Capture the cell that displays the provided text and extract its [x, y] central coordinate. 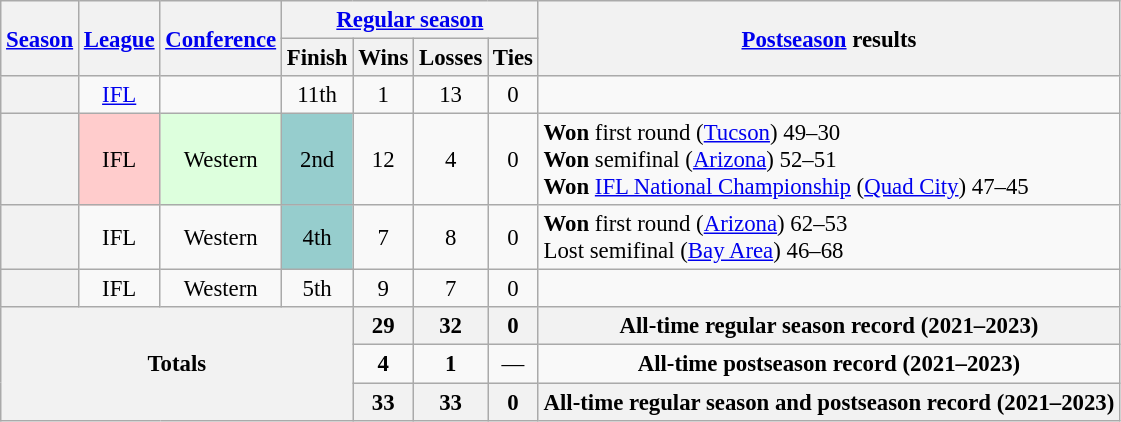
Season [40, 38]
Won first round (Arizona) 62–53Lost semifinal (Bay Area) 46–68 [828, 238]
9 [384, 289]
— [514, 364]
All-time regular season and postseason record (2021–2023) [828, 402]
13 [451, 95]
Regular season [410, 20]
8 [451, 238]
4th [316, 238]
Won first round (Tucson) 49–30Won semifinal (Arizona) 52–51Won IFL National Championship (Quad City) 47–45 [828, 160]
5th [316, 289]
All-time regular season record (2021–2023) [828, 327]
11th [316, 95]
All-time postseason record (2021–2023) [828, 364]
Postseason results [828, 38]
2nd [316, 160]
29 [384, 327]
12 [384, 160]
Totals [177, 364]
Conference [221, 38]
Wins [384, 58]
Losses [451, 58]
Ties [514, 58]
League [118, 38]
Finish [316, 58]
32 [451, 327]
